Return the [X, Y] coordinate for the center point of the cell that contains the specified text.  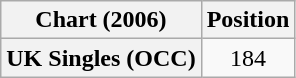
UK Singles (OCC) [101, 58]
Chart (2006) [101, 20]
184 [248, 58]
Position [248, 20]
